For the text-containing cell, return its midpoint in (X, Y) coordinate format. 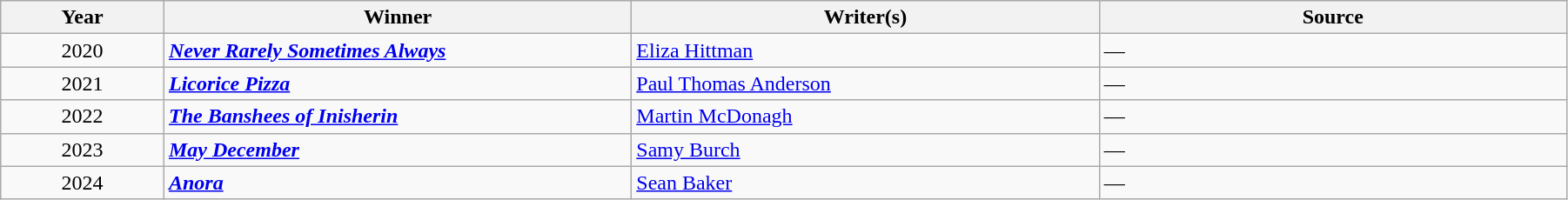
2020 (83, 50)
Never Rarely Sometimes Always (397, 50)
2021 (83, 83)
Samy Burch (865, 150)
May December (397, 150)
Paul Thomas Anderson (865, 83)
Licorice Pizza (397, 83)
Martin McDonagh (865, 117)
2024 (83, 183)
Year (83, 17)
Writer(s) (865, 17)
2022 (83, 117)
Source (1333, 17)
Winner (397, 17)
Sean Baker (865, 183)
Anora (397, 183)
2023 (83, 150)
The Banshees of Inisherin (397, 117)
Eliza Hittman (865, 50)
